Extract the (X, Y) coordinate from the center of the cell holding the provided text.  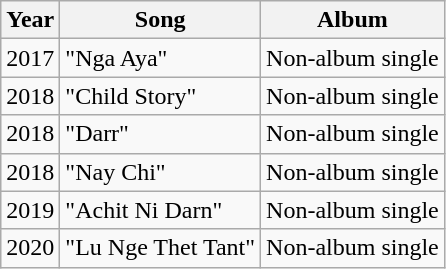
"Lu Nge Thet Tant" (160, 248)
2019 (30, 210)
"Nga Aya" (160, 58)
"Nay Chi" (160, 172)
2017 (30, 58)
2020 (30, 248)
"Darr" (160, 134)
Song (160, 20)
"Achit Ni Darn" (160, 210)
"Child Story" (160, 96)
Year (30, 20)
Album (353, 20)
